Scan for the cell matching the given text and deliver its (X, Y) coordinate at center. 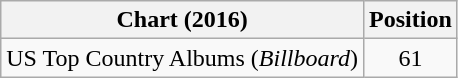
61 (411, 58)
Position (411, 20)
US Top Country Albums (Billboard) (182, 58)
Chart (2016) (182, 20)
